For the text-containing cell, return its midpoint in (X, Y) coordinate format. 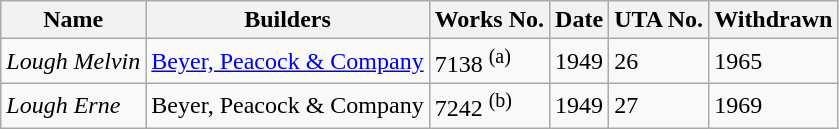
UTA No. (659, 20)
Lough Erne (74, 106)
1965 (774, 62)
7242 (b) (489, 106)
26 (659, 62)
7138 (a) (489, 62)
Lough Melvin (74, 62)
Builders (288, 20)
Date (580, 20)
Name (74, 20)
Withdrawn (774, 20)
Works No. (489, 20)
1969 (774, 106)
27 (659, 106)
